Provide the [X, Y] coordinate of the cell's center where the given text is located.  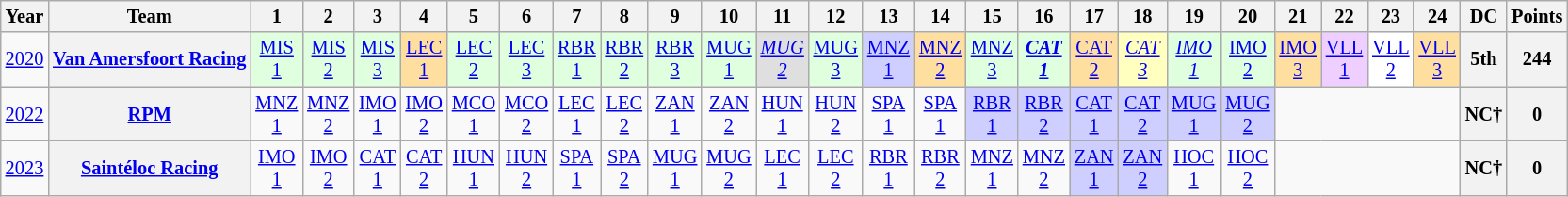
8 [624, 16]
SPA2 [624, 168]
MNZ3 [993, 59]
3 [377, 16]
MCO2 [526, 114]
5th [1484, 59]
2023 [24, 168]
11 [783, 16]
13 [889, 16]
9 [674, 16]
Saintéloc Racing [149, 168]
19 [1194, 16]
1 [277, 16]
RPM [149, 114]
Points [1537, 16]
10 [729, 16]
VLL2 [1390, 59]
IMO3 [1298, 59]
CAT3 [1142, 59]
MUG3 [836, 59]
DC [1484, 16]
VLL3 [1437, 59]
RBR3 [674, 59]
14 [940, 16]
Van Amersfoort Racing [149, 59]
Team [149, 16]
23 [1390, 16]
2022 [24, 114]
244 [1537, 59]
HOC2 [1247, 168]
MCO1 [474, 114]
17 [1094, 16]
VLL1 [1345, 59]
MIS2 [328, 59]
22 [1345, 16]
15 [993, 16]
21 [1298, 16]
24 [1437, 16]
2020 [24, 59]
LEC3 [526, 59]
18 [1142, 16]
5 [474, 16]
6 [526, 16]
MIS1 [277, 59]
HOC1 [1194, 168]
12 [836, 16]
Year [24, 16]
7 [576, 16]
16 [1043, 16]
20 [1247, 16]
MIS3 [377, 59]
4 [424, 16]
2 [328, 16]
